Determine the (X, Y) coordinate at the center of the cell enclosing the given text.  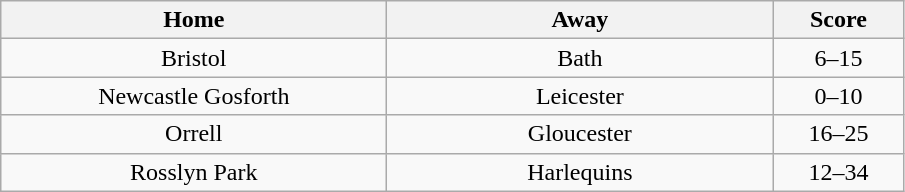
0–10 (838, 96)
Away (580, 20)
16–25 (838, 134)
12–34 (838, 172)
Score (838, 20)
Orrell (194, 134)
Gloucester (580, 134)
Bath (580, 58)
6–15 (838, 58)
Bristol (194, 58)
Leicester (580, 96)
Rosslyn Park (194, 172)
Home (194, 20)
Harlequins (580, 172)
Newcastle Gosforth (194, 96)
